Extract the [x, y] coordinate from the center of the cell holding the provided text.  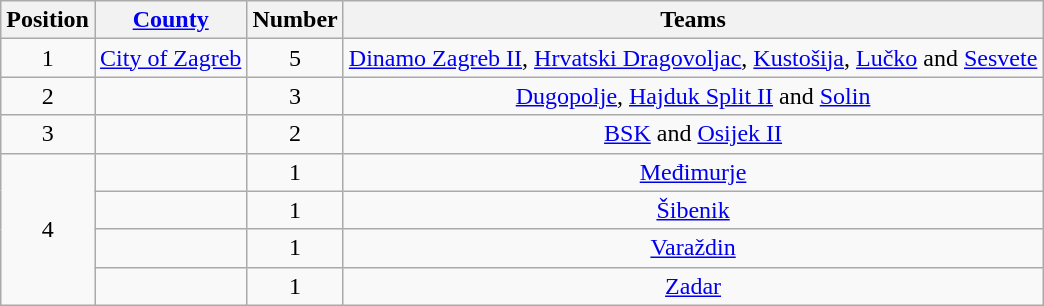
4 [48, 229]
5 [295, 58]
Varaždin [693, 248]
Dugopolje, Hajduk Split II and Solin [693, 96]
Međimurje [693, 172]
City of Zagreb [170, 58]
Zadar [693, 286]
Šibenik [693, 210]
Teams [693, 20]
BSK and Osijek II [693, 134]
Number [295, 20]
County [170, 20]
Dinamo Zagreb II, Hrvatski Dragovoljac, Kustošija, Lučko and Sesvete [693, 58]
Position [48, 20]
